For the text-containing cell, return its midpoint in (x, y) coordinate format. 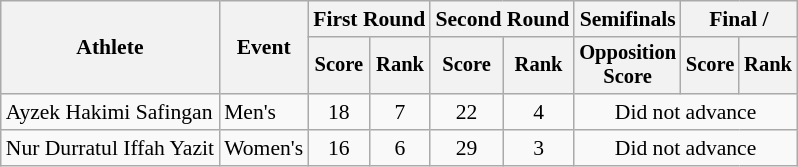
Women's (264, 148)
6 (400, 148)
Event (264, 48)
7 (400, 112)
22 (466, 112)
Nur Durratul Iffah Yazit (110, 148)
Ayzek Hakimi Safingan (110, 112)
29 (466, 148)
OppositionScore (628, 66)
18 (339, 112)
Athlete (110, 48)
16 (339, 148)
Semifinals (628, 19)
3 (539, 148)
Final / (739, 19)
First Round (369, 19)
Men's (264, 112)
Second Round (502, 19)
4 (539, 112)
